Output the (x, y) coordinate of the center of the cell containing the given text.  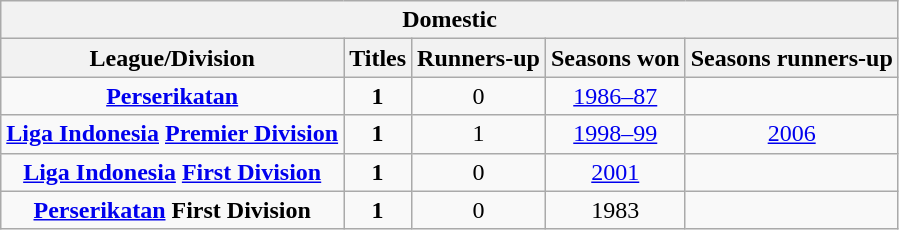
Liga Indonesia First Division (172, 172)
Seasons won (615, 58)
2006 (792, 134)
Titles (378, 58)
Domestic (450, 20)
1998–99 (615, 134)
Seasons runners-up (792, 58)
2001 (615, 172)
1983 (615, 210)
League/Division (172, 58)
Runners-up (479, 58)
Perserikatan First Division (172, 210)
Liga Indonesia Premier Division (172, 134)
1986–87 (615, 96)
Perserikatan (172, 96)
